Find where the given text appears and provide that cell's center as [X, Y] coordinate. 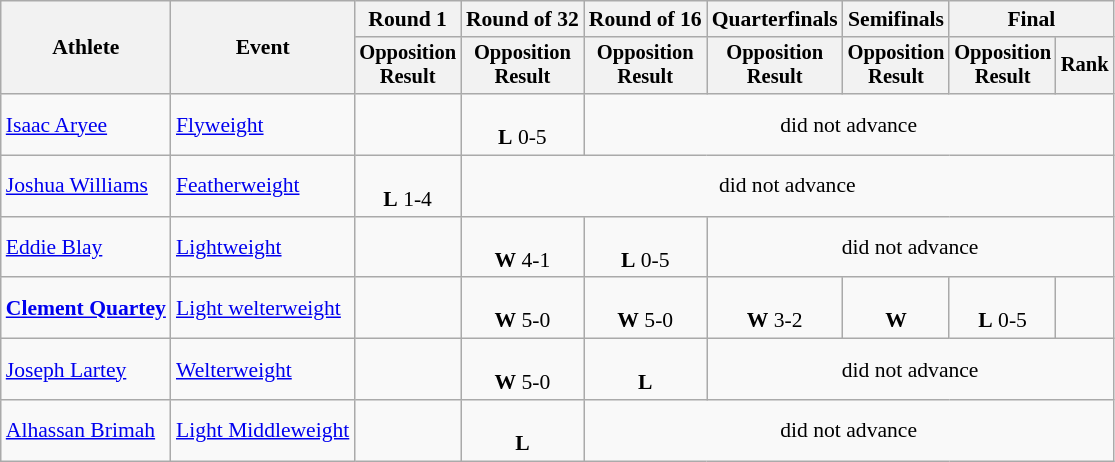
Rank [1085, 66]
Joshua Williams [86, 186]
Athlete [86, 48]
Final [1031, 19]
Flyweight [262, 124]
Round of 32 [522, 19]
Featherweight [262, 186]
Event [262, 48]
Light Middleweight [262, 430]
Joseph Lartey [86, 370]
L 1-4 [408, 186]
W [896, 308]
Round 1 [408, 19]
Lightweight [262, 248]
Light welterweight [262, 308]
Quarterfinals [775, 19]
W 4-1 [522, 248]
Round of 16 [646, 19]
Alhassan Brimah [86, 430]
Clement Quartey [86, 308]
Semifinals [896, 19]
Eddie Blay [86, 248]
W 3-2 [775, 308]
Isaac Aryee [86, 124]
Welterweight [262, 370]
